Find where the given text appears and provide that cell's center as [X, Y] coordinate. 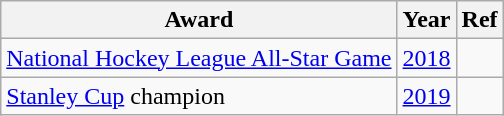
2018 [426, 58]
Award [199, 20]
Stanley Cup champion [199, 96]
Year [426, 20]
2019 [426, 96]
Ref [480, 20]
National Hockey League All-Star Game [199, 58]
